Provide the (x, y) coordinate of the cell's center where the given text is located.  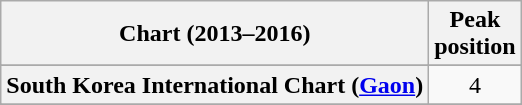
4 (475, 85)
Chart (2013–2016) (215, 34)
Peakposition (475, 34)
South Korea International Chart (Gaon) (215, 85)
